Pinpoint the cell where the given text exists, returning its [x, y] midpoint coordinate. 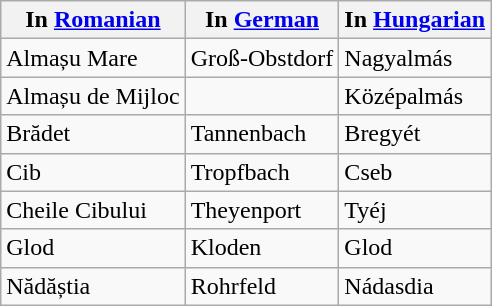
Nádasdia [415, 286]
In Hungarian [415, 20]
Rohrfeld [262, 286]
In Romanian [93, 20]
Tannenbach [262, 134]
Középalmás [415, 96]
Theyenport [262, 210]
Nădăștia [93, 286]
Kloden [262, 248]
Cib [93, 172]
Almașu Mare [93, 58]
Brădet [93, 134]
Tropfbach [262, 172]
Tyéj [415, 210]
Bregyét [415, 134]
Cseb [415, 172]
Almașu de Mijloc [93, 96]
Groß-Obstdorf [262, 58]
In German [262, 20]
Cheile Cibului [93, 210]
Nagyalmás [415, 58]
